Output the [X, Y] coordinate of the center of the cell containing the given text.  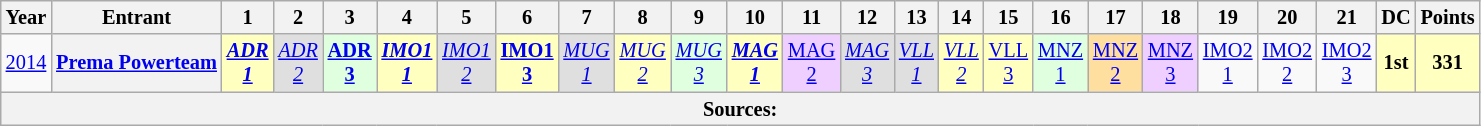
19 [1228, 17]
VLL1 [916, 63]
MAG1 [755, 63]
MAG3 [867, 63]
331 [1448, 63]
8 [643, 17]
Entrant [136, 17]
Sources: [740, 109]
9 [699, 17]
1 [248, 17]
20 [1287, 17]
5 [466, 17]
4 [408, 17]
VLL2 [962, 63]
MNZ2 [1116, 63]
Year [26, 17]
16 [1060, 17]
ADR2 [298, 63]
17 [1116, 17]
14 [962, 17]
15 [1008, 17]
ADR1 [248, 63]
Points [1448, 17]
IMO21 [1228, 63]
IMO11 [408, 63]
2 [298, 17]
IMO12 [466, 63]
1st [1396, 63]
18 [1170, 17]
21 [1347, 17]
6 [528, 17]
DC [1396, 17]
Prema Powerteam [136, 63]
MAG2 [812, 63]
10 [755, 17]
IMO23 [1347, 63]
2014 [26, 63]
ADR3 [350, 63]
13 [916, 17]
VLL3 [1008, 63]
IMO13 [528, 63]
MNZ1 [1060, 63]
MUG3 [699, 63]
12 [867, 17]
IMO22 [1287, 63]
3 [350, 17]
7 [586, 17]
11 [812, 17]
MNZ3 [1170, 63]
MUG2 [643, 63]
MUG1 [586, 63]
